Determine the [X, Y] coordinate at the center of the cell enclosing the given text.  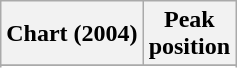
Chart (2004) [72, 34]
Peakposition [189, 34]
